Extract the (X, Y) coordinate from the center of the cell holding the provided text.  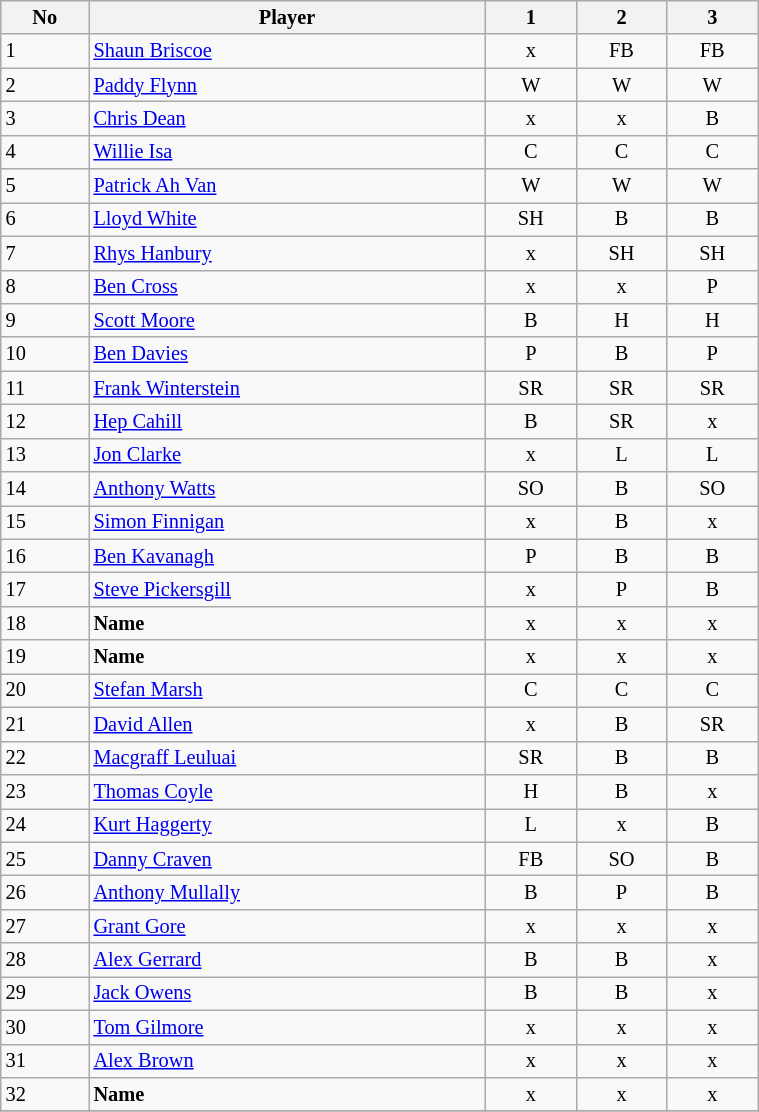
Kurt Haggerty (288, 825)
Anthony Mullally (288, 892)
17 (45, 589)
Jon Clarke (288, 455)
Alex Gerrard (288, 960)
Grant Gore (288, 926)
Frank Winterstein (288, 388)
Hep Cahill (288, 421)
Ben Cross (288, 287)
23 (45, 791)
Stefan Marsh (288, 690)
14 (45, 489)
10 (45, 354)
Tom Gilmore (288, 1027)
32 (45, 1094)
4 (45, 152)
21 (45, 724)
Ben Kavanagh (288, 556)
27 (45, 926)
Steve Pickersgill (288, 589)
Ben Davies (288, 354)
30 (45, 1027)
11 (45, 388)
No (45, 17)
7 (45, 253)
Jack Owens (288, 993)
26 (45, 892)
5 (45, 186)
29 (45, 993)
Macgraff Leuluai (288, 758)
Player (288, 17)
Danny Craven (288, 859)
8 (45, 287)
Chris Dean (288, 118)
Anthony Watts (288, 489)
Simon Finnigan (288, 522)
Rhys Hanbury (288, 253)
16 (45, 556)
20 (45, 690)
25 (45, 859)
31 (45, 1061)
19 (45, 657)
24 (45, 825)
9 (45, 320)
12 (45, 421)
15 (45, 522)
Scott Moore (288, 320)
18 (45, 623)
28 (45, 960)
Lloyd White (288, 219)
Thomas Coyle (288, 791)
Shaun Briscoe (288, 51)
13 (45, 455)
Alex Brown (288, 1061)
David Allen (288, 724)
Patrick Ah Van (288, 186)
22 (45, 758)
6 (45, 219)
Willie Isa (288, 152)
Paddy Flynn (288, 85)
